Return (X, Y) of the center of cell containing provided text 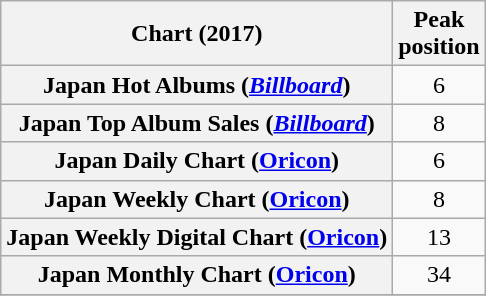
Peakposition (439, 34)
Japan Daily Chart (Oricon) (197, 161)
Japan Top Album Sales (Billboard) (197, 123)
Japan Monthly Chart (Oricon) (197, 275)
13 (439, 237)
34 (439, 275)
Japan Weekly Digital Chart (Oricon) (197, 237)
Japan Weekly Chart (Oricon) (197, 199)
Chart (2017) (197, 34)
Japan Hot Albums (Billboard) (197, 85)
